Output the [X, Y] coordinate of the center of the cell containing the given text.  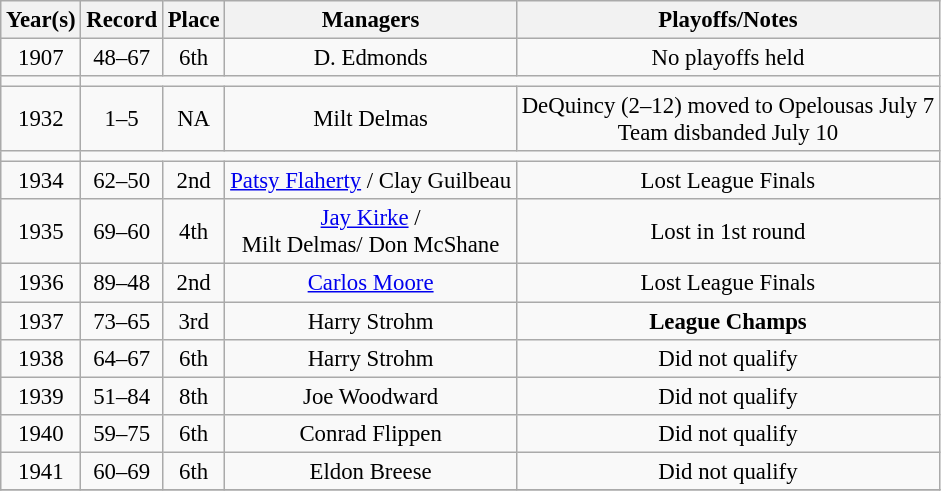
8th [193, 396]
1907 [41, 58]
73–65 [122, 321]
NA [193, 120]
Patsy Flaherty / Clay Guilbeau [371, 181]
D. Edmonds [371, 58]
4th [193, 232]
1939 [41, 396]
Managers [371, 20]
League Champs [728, 321]
Milt Delmas [371, 120]
62–50 [122, 181]
Jay Kirke / Milt Delmas/ Don McShane [371, 232]
No playoffs held [728, 58]
Playoffs/Notes [728, 20]
1937 [41, 321]
Record [122, 20]
Joe Woodward [371, 396]
1941 [41, 471]
1935 [41, 232]
DeQuincy (2–12) moved to Opelousas July 7 Team disbanded July 10 [728, 120]
48–67 [122, 58]
1940 [41, 433]
3rd [193, 321]
51–84 [122, 396]
1934 [41, 181]
64–67 [122, 358]
Carlos Moore [371, 283]
60–69 [122, 471]
69–60 [122, 232]
Year(s) [41, 20]
1938 [41, 358]
59–75 [122, 433]
Eldon Breese [371, 471]
1932 [41, 120]
Place [193, 20]
1936 [41, 283]
1–5 [122, 120]
89–48 [122, 283]
Lost in 1st round [728, 232]
Conrad Flippen [371, 433]
